Find where the given text appears and provide that cell's center as (x, y) coordinate. 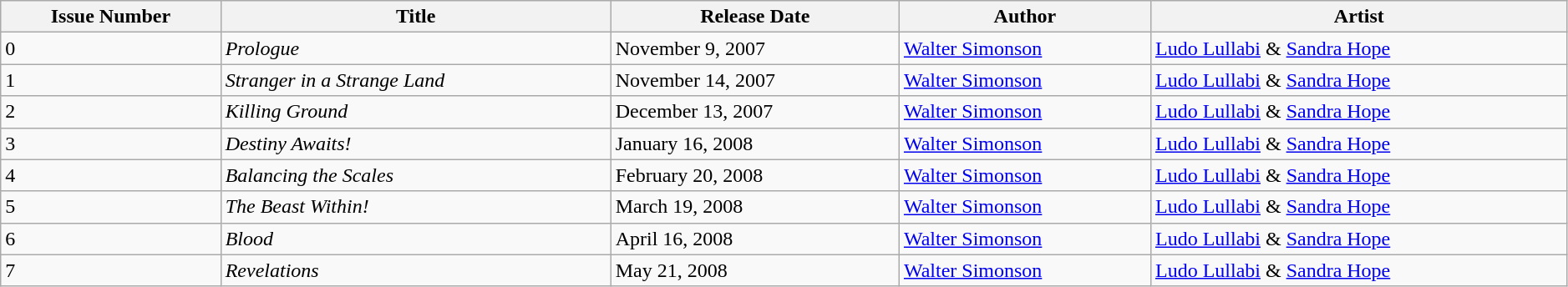
December 13, 2007 (755, 112)
February 20, 2008 (755, 175)
Stranger in a Strange Land (416, 80)
Revelations (416, 270)
Killing Ground (416, 112)
1 (110, 80)
Blood (416, 239)
The Beast Within! (416, 207)
April 16, 2008 (755, 239)
6 (110, 239)
Balancing the Scales (416, 175)
November 9, 2007 (755, 48)
5 (110, 207)
2 (110, 112)
7 (110, 270)
Destiny Awaits! (416, 143)
March 19, 2008 (755, 207)
Artist (1358, 17)
Release Date (755, 17)
Prologue (416, 48)
Issue Number (110, 17)
0 (110, 48)
Title (416, 17)
November 14, 2007 (755, 80)
4 (110, 175)
Author (1024, 17)
May 21, 2008 (755, 270)
3 (110, 143)
January 16, 2008 (755, 143)
